Return [X, Y] of the center of cell containing provided text 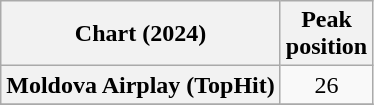
26 [326, 85]
Chart (2024) [141, 34]
Peakposition [326, 34]
Moldova Airplay (TopHit) [141, 85]
